Detect which cell encompasses the target text, then output its [x, y] center coordinate. 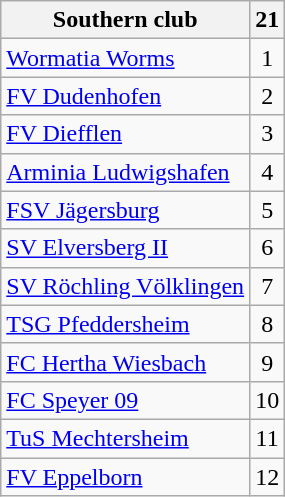
FV Diefflen [126, 134]
Southern club [126, 20]
12 [268, 477]
FV Dudenhofen [126, 96]
4 [268, 172]
FC Speyer 09 [126, 400]
TuS Mechtersheim [126, 438]
TSG Pfeddersheim [126, 324]
7 [268, 286]
FSV Jägersburg [126, 210]
1 [268, 58]
21 [268, 20]
FC Hertha Wiesbach [126, 362]
SV Röchling Völklingen [126, 286]
6 [268, 248]
5 [268, 210]
2 [268, 96]
SV Elversberg II [126, 248]
9 [268, 362]
FV Eppelborn [126, 477]
Arminia Ludwigshafen [126, 172]
8 [268, 324]
3 [268, 134]
11 [268, 438]
10 [268, 400]
Wormatia Worms [126, 58]
